Capture the cell that displays the provided text and extract its [x, y] central coordinate. 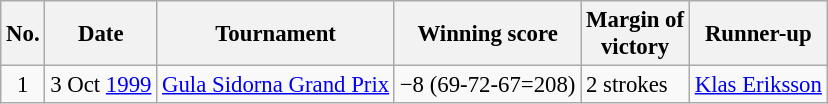
Margin ofvictory [636, 34]
Date [101, 34]
−8 (69-72-67=208) [487, 85]
Klas Eriksson [758, 85]
Gula Sidorna Grand Prix [276, 85]
No. [23, 34]
Winning score [487, 34]
3 Oct 1999 [101, 85]
2 strokes [636, 85]
Runner-up [758, 34]
1 [23, 85]
Tournament [276, 34]
